Determine the (x, y) coordinate at the center of the cell enclosing the given text.  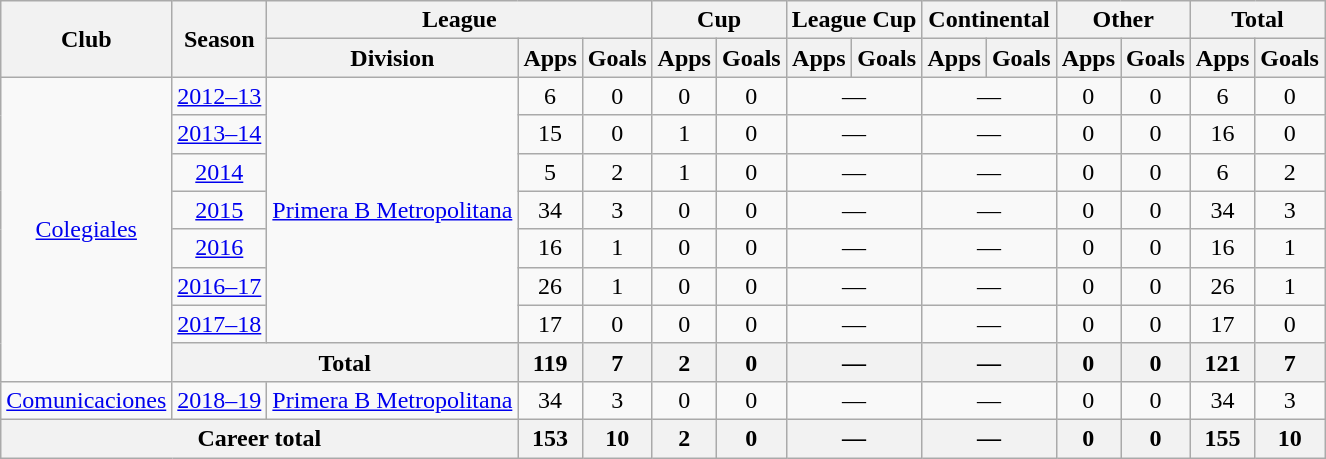
15 (550, 134)
2012–13 (220, 96)
Division (392, 58)
153 (550, 438)
Other (1123, 20)
Cup (719, 20)
2018–19 (220, 400)
2017–18 (220, 324)
Career total (260, 438)
2016–17 (220, 286)
Colegiales (86, 229)
5 (550, 172)
League Cup (854, 20)
121 (1222, 362)
119 (550, 362)
2015 (220, 210)
2013–14 (220, 134)
Comunicaciones (86, 400)
2014 (220, 172)
Continental (989, 20)
Season (220, 39)
Club (86, 39)
2016 (220, 248)
League (460, 20)
155 (1222, 438)
